Search for the cell housing the specified text and yield its [X, Y] center coordinate. 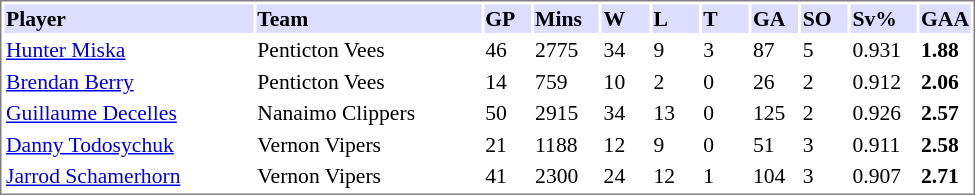
87 [774, 50]
Mins [567, 18]
2.57 [946, 113]
1188 [567, 144]
SO [824, 18]
0.931 [884, 50]
GA [774, 18]
104 [774, 176]
2300 [567, 176]
Brendan Berry [128, 82]
GP [508, 18]
2.58 [946, 144]
Nanaimo Clippers [368, 113]
13 [676, 113]
0.926 [884, 113]
46 [508, 50]
5 [824, 50]
10 [626, 82]
14 [508, 82]
1.88 [946, 50]
24 [626, 176]
2775 [567, 50]
Player [128, 18]
125 [774, 113]
Hunter Miska [128, 50]
41 [508, 176]
L [676, 18]
1 [726, 176]
0.907 [884, 176]
Guillaume Decelles [128, 113]
0.911 [884, 144]
GAA [946, 18]
0.912 [884, 82]
Jarrod Schamerhorn [128, 176]
T [726, 18]
Danny Todosychuk [128, 144]
2915 [567, 113]
2.06 [946, 82]
26 [774, 82]
50 [508, 113]
2.71 [946, 176]
21 [508, 144]
Sv% [884, 18]
51 [774, 144]
W [626, 18]
759 [567, 82]
Team [368, 18]
